Locate the cell with the specified text and output its [X, Y] center coordinate. 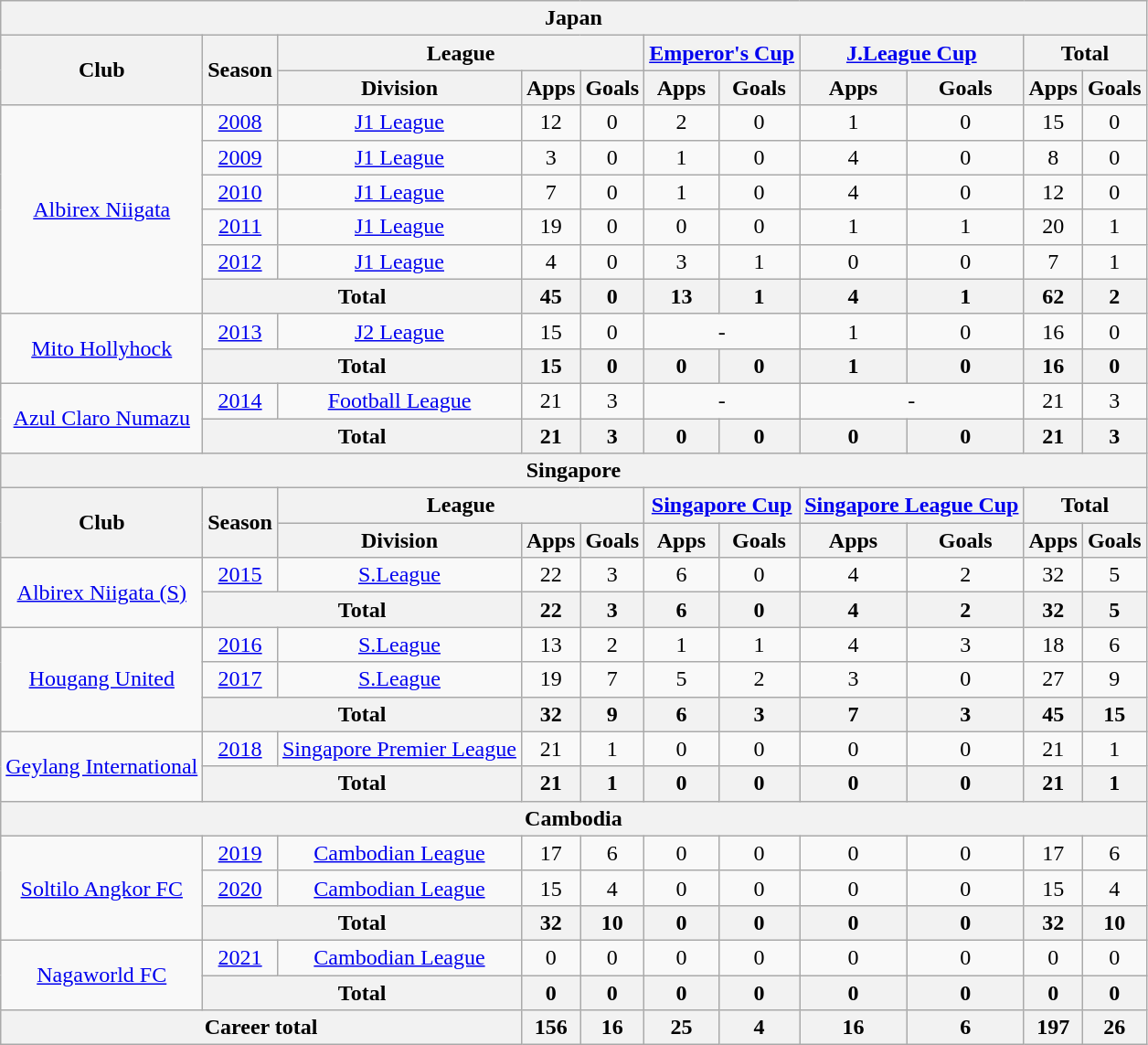
Albirex Niigata (S) [102, 592]
2008 [240, 123]
Singapore Cup [722, 506]
Singapore Premier League [399, 749]
Azul Claro Numazu [102, 418]
Hougang United [102, 679]
2015 [240, 575]
2021 [240, 957]
Career total [261, 1028]
8 [1053, 157]
2014 [240, 400]
2009 [240, 157]
26 [1114, 1028]
Emperor's Cup [722, 53]
Cambodia [574, 818]
Japan [574, 18]
Singapore [574, 471]
2012 [240, 261]
J.League Cup [912, 53]
2018 [240, 749]
Mito Hollyhock [102, 348]
2019 [240, 853]
Football League [399, 400]
2010 [240, 192]
Nagaworld FC [102, 975]
Geylang International [102, 766]
2016 [240, 645]
J2 League [399, 331]
Soltilo Angkor FC [102, 888]
20 [1053, 227]
2017 [240, 679]
2020 [240, 888]
25 [682, 1028]
197 [1053, 1028]
2011 [240, 227]
62 [1053, 296]
156 [550, 1028]
Singapore League Cup [912, 506]
18 [1053, 645]
Albirex Niigata [102, 209]
27 [1053, 679]
2013 [240, 331]
